Identify which cell holds the provided text, then report its [X, Y] central coordinate. 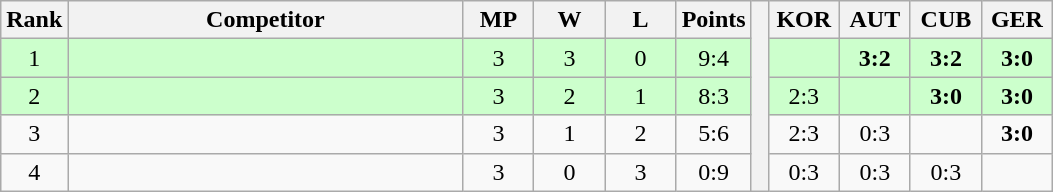
Rank [34, 20]
KOR [804, 20]
L [640, 20]
Points [714, 20]
4 [34, 172]
CUB [946, 20]
9:4 [714, 58]
AUT [874, 20]
W [570, 20]
5:6 [714, 134]
Competitor [266, 20]
0:9 [714, 172]
MP [498, 20]
GER [1016, 20]
8:3 [714, 96]
